For the text-containing cell, return its midpoint in (X, Y) coordinate format. 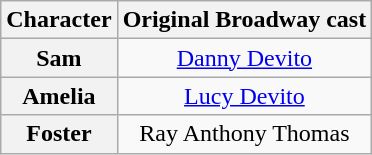
Amelia (59, 96)
Sam (59, 58)
Ray Anthony Thomas (244, 134)
Character (59, 20)
Lucy Devito (244, 96)
Danny Devito (244, 58)
Foster (59, 134)
Original Broadway cast (244, 20)
